Return (X, Y) of the center of cell containing provided text 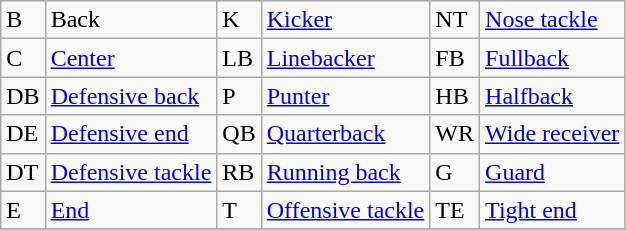
End (131, 210)
Linebacker (346, 58)
K (239, 20)
WR (455, 134)
Tight end (552, 210)
HB (455, 96)
Defensive end (131, 134)
T (239, 210)
LB (239, 58)
NT (455, 20)
RB (239, 172)
Offensive tackle (346, 210)
P (239, 96)
Punter (346, 96)
G (455, 172)
Defensive back (131, 96)
Kicker (346, 20)
Fullback (552, 58)
FB (455, 58)
Back (131, 20)
DT (23, 172)
Guard (552, 172)
Defensive tackle (131, 172)
TE (455, 210)
Halfback (552, 96)
DB (23, 96)
Center (131, 58)
Nose tackle (552, 20)
B (23, 20)
QB (239, 134)
C (23, 58)
Running back (346, 172)
E (23, 210)
Quarterback (346, 134)
DE (23, 134)
Wide receiver (552, 134)
